Capture the cell that displays the provided text and extract its (x, y) central coordinate. 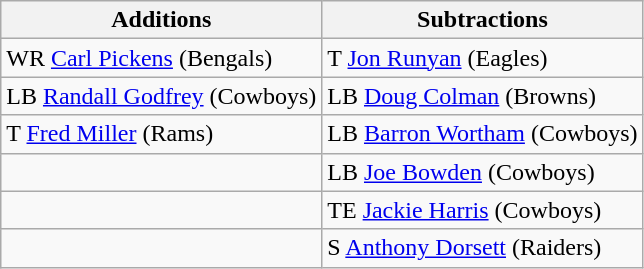
T Fred Miller (Rams) (162, 134)
TE Jackie Harris (Cowboys) (482, 210)
WR Carl Pickens (Bengals) (162, 58)
LB Joe Bowden (Cowboys) (482, 172)
LB Doug Colman (Browns) (482, 96)
LB Barron Wortham (Cowboys) (482, 134)
T Jon Runyan (Eagles) (482, 58)
S Anthony Dorsett (Raiders) (482, 248)
Additions (162, 20)
LB Randall Godfrey (Cowboys) (162, 96)
Subtractions (482, 20)
